Output the (X, Y) coordinate of the center of the cell containing the given text.  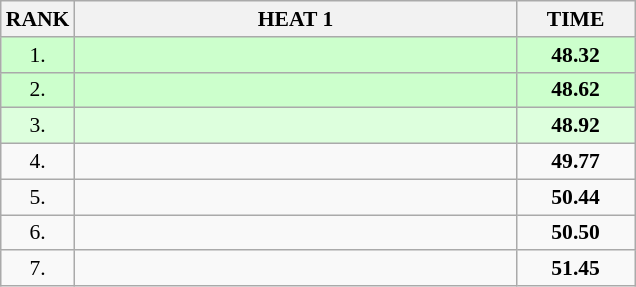
50.44 (576, 197)
49.77 (576, 162)
HEAT 1 (295, 19)
48.32 (576, 55)
51.45 (576, 269)
TIME (576, 19)
48.92 (576, 126)
6. (38, 233)
48.62 (576, 90)
3. (38, 126)
4. (38, 162)
1. (38, 55)
5. (38, 197)
2. (38, 90)
50.50 (576, 233)
RANK (38, 19)
7. (38, 269)
